Determine the [X, Y] coordinate at the center of the cell enclosing the given text.  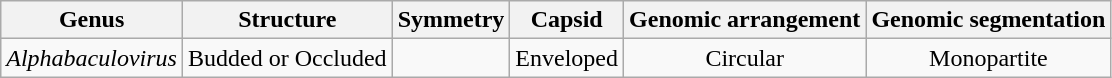
Genus [92, 20]
Enveloped [567, 58]
Circular [745, 58]
Capsid [567, 20]
Symmetry [451, 20]
Structure [287, 20]
Genomic segmentation [988, 20]
Monopartite [988, 58]
Alphabaculovirus [92, 58]
Genomic arrangement [745, 20]
Budded or Occluded [287, 58]
